Identify which cell holds the provided text, then report its [x, y] central coordinate. 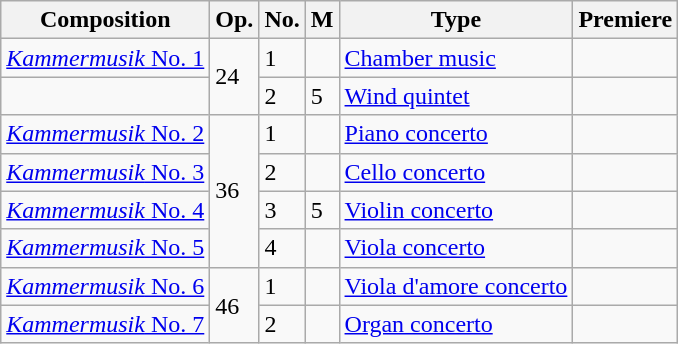
Composition [106, 20]
Viola concerto [456, 248]
Op. [234, 20]
Premiere [626, 20]
Kammermusik No. 3 [106, 172]
3 [282, 210]
M [322, 20]
Viola d'amore concerto [456, 286]
24 [234, 77]
Type [456, 20]
Cello concerto [456, 172]
Kammermusik No. 2 [106, 134]
Piano concerto [456, 134]
No. [282, 20]
Kammermusik No. 1 [106, 58]
Kammermusik No. 7 [106, 324]
Violin concerto [456, 210]
Kammermusik No. 4 [106, 210]
4 [282, 248]
46 [234, 305]
Organ concerto [456, 324]
Kammermusik No. 6 [106, 286]
Kammermusik No. 5 [106, 248]
36 [234, 191]
Chamber music [456, 58]
Wind quintet [456, 96]
